Extract the (x, y) coordinate from the center of the cell holding the provided text.  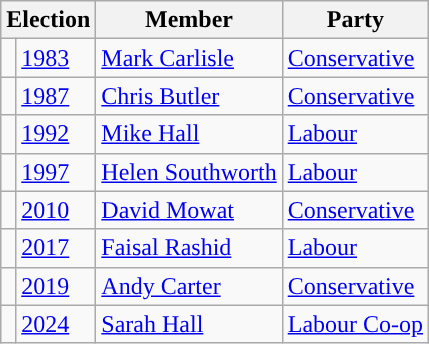
David Mowat (189, 210)
Election (48, 20)
Helen Southworth (189, 172)
2019 (56, 286)
1992 (56, 134)
Sarah Hall (189, 324)
2010 (56, 210)
Party (355, 20)
Mike Hall (189, 134)
Mark Carlisle (189, 58)
1997 (56, 172)
Labour Co-op (355, 324)
1983 (56, 58)
Faisal Rashid (189, 248)
2017 (56, 248)
1987 (56, 96)
Andy Carter (189, 286)
Chris Butler (189, 96)
Member (189, 20)
2024 (56, 324)
